Search for the cell housing the specified text and yield its (X, Y) center coordinate. 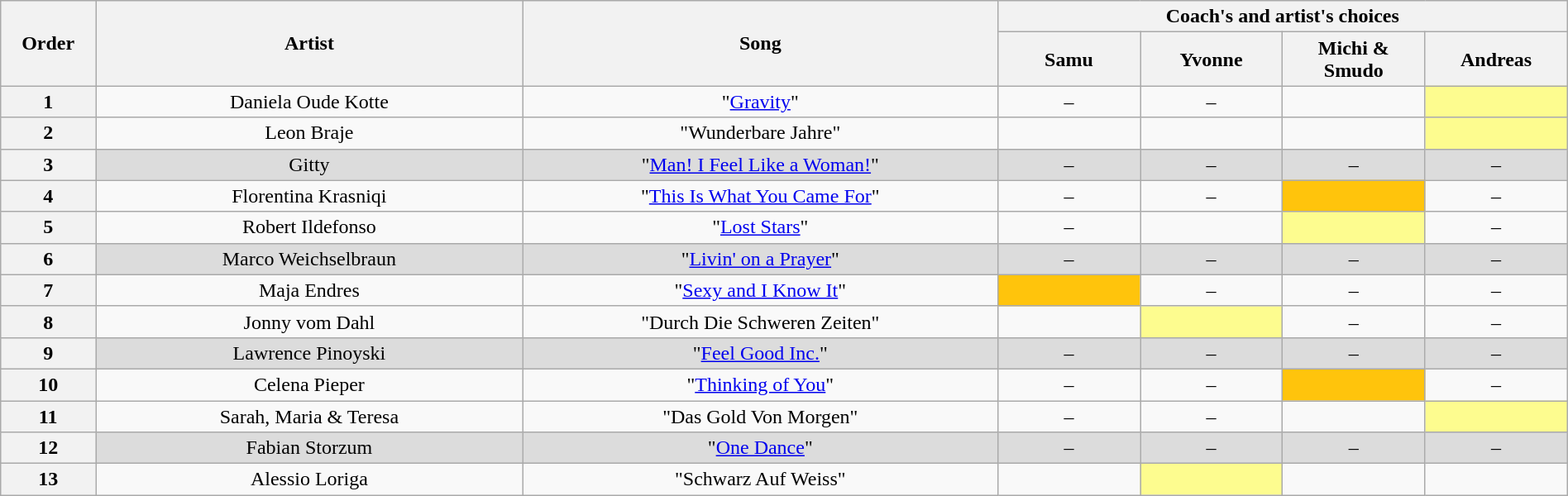
Celena Pieper (309, 384)
12 (48, 448)
5 (48, 227)
2 (48, 133)
"Thinking of You" (760, 384)
Coach's and artist's choices (1282, 17)
"Das Gold Von Morgen" (760, 416)
Maja Endres (309, 290)
7 (48, 290)
8 (48, 322)
6 (48, 259)
"This Is What You Came For" (760, 196)
Lawrence Pinoyski (309, 353)
"Sexy and I Know It" (760, 290)
Samu (1068, 60)
Michi & Smudo (1354, 60)
"Lost Stars" (760, 227)
Fabian Storzum (309, 448)
Robert Ildefonso (309, 227)
Gitty (309, 165)
Artist (309, 43)
Order (48, 43)
Marco Weichselbraun (309, 259)
9 (48, 353)
11 (48, 416)
"Livin' on a Prayer" (760, 259)
"Durch Die Schweren Zeiten" (760, 322)
Andreas (1496, 60)
4 (48, 196)
Jonny vom Dahl (309, 322)
13 (48, 479)
Yvonne (1212, 60)
Daniela Oude Kotte (309, 102)
Leon Braje (309, 133)
"Wunderbare Jahre" (760, 133)
10 (48, 384)
Song (760, 43)
1 (48, 102)
"Man! I Feel Like a Woman!" (760, 165)
"One Dance" (760, 448)
"Gravity" (760, 102)
Florentina Krasniqi (309, 196)
Alessio Loriga (309, 479)
"Feel Good Inc." (760, 353)
Sarah, Maria & Teresa (309, 416)
3 (48, 165)
"Schwarz Auf Weiss" (760, 479)
